Detect which cell encompasses the target text, then output its [X, Y] center coordinate. 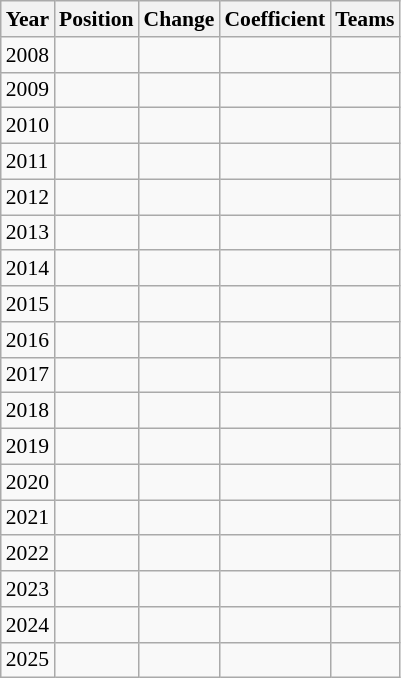
Teams [364, 19]
2019 [28, 447]
2023 [28, 589]
Coefficient [274, 19]
2024 [28, 625]
2018 [28, 411]
2012 [28, 197]
2011 [28, 162]
2009 [28, 90]
2014 [28, 269]
2020 [28, 482]
2015 [28, 304]
Year [28, 19]
Position [96, 19]
2017 [28, 375]
Change [180, 19]
2010 [28, 126]
2025 [28, 660]
2008 [28, 55]
2016 [28, 340]
2021 [28, 518]
2022 [28, 554]
2013 [28, 233]
